Find where the given text appears and provide that cell's center as [x, y] coordinate. 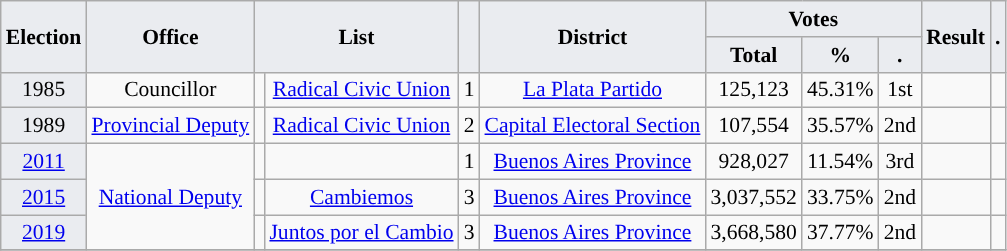
Cambiemos [361, 197]
District [593, 36]
Capital Electoral Section [593, 126]
Councillor [170, 90]
Juntos por el Cambio [361, 233]
Votes [813, 19]
2015 [44, 197]
37.77% [840, 233]
1989 [44, 126]
3rd [900, 162]
11.54% [840, 162]
125,123 [753, 90]
1st [900, 90]
% [840, 55]
List [356, 36]
33.75% [840, 197]
Provincial Deputy [170, 126]
La Plata Partido [593, 90]
35.57% [840, 126]
45.31% [840, 90]
2019 [44, 233]
2011 [44, 162]
3,668,580 [753, 233]
2 [470, 126]
107,554 [753, 126]
Result [956, 36]
Total [753, 55]
3,037,552 [753, 197]
1985 [44, 90]
Election [44, 36]
928,027 [753, 162]
National Deputy [170, 198]
Office [170, 36]
